From the cell containing the given text, extract its center point as [x, y] coordinate. 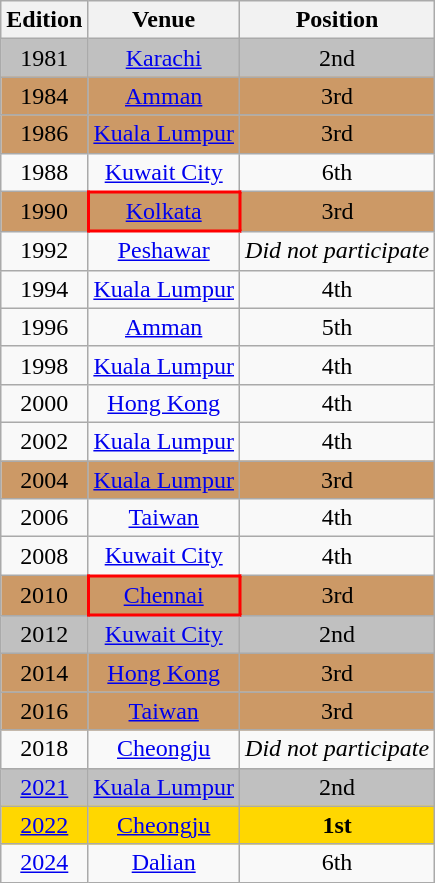
Dalian [164, 863]
2010 [44, 595]
2021 [44, 787]
2014 [44, 673]
2008 [44, 556]
2006 [44, 518]
1992 [44, 250]
1984 [44, 96]
2022 [44, 825]
Venue [164, 20]
1st [338, 825]
2004 [44, 479]
2016 [44, 711]
5th [338, 327]
2012 [44, 634]
1990 [44, 212]
2002 [44, 441]
Karachi [164, 58]
Edition [44, 20]
2024 [44, 863]
Kolkata [164, 212]
2018 [44, 749]
1986 [44, 134]
1988 [44, 172]
1998 [44, 365]
1994 [44, 289]
Chennai [164, 595]
1981 [44, 58]
Peshawar [164, 250]
1996 [44, 327]
2000 [44, 403]
Position [338, 20]
